Locate the cell with the specified text and output its (x, y) center coordinate. 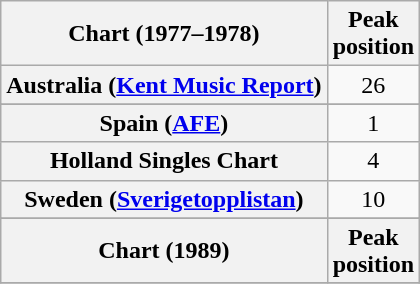
Holland Singles Chart (164, 161)
4 (373, 161)
Chart (1977–1978) (164, 34)
26 (373, 85)
Spain (AFE) (164, 123)
1 (373, 123)
Sweden (Sverigetopplistan) (164, 199)
Chart (1989) (164, 250)
Australia (Kent Music Report) (164, 85)
10 (373, 199)
